Capture the cell that displays the provided text and extract its [X, Y] central coordinate. 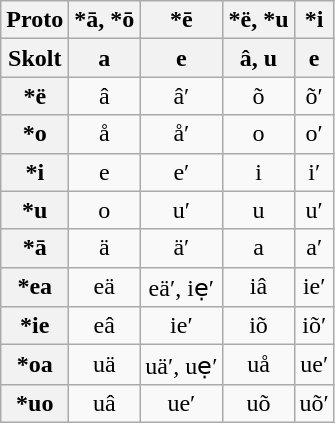
a′ [314, 248]
uâ [104, 403]
u [258, 210]
*ē [182, 20]
uõ [258, 403]
â′ [182, 96]
õ [258, 96]
*ë, *u [258, 20]
i′ [314, 172]
*ea [35, 287]
ä [104, 248]
eâ [104, 326]
Proto [35, 20]
uå [258, 365]
*ā, *ō [104, 20]
iâ [258, 287]
uä [104, 365]
i [258, 172]
*uo [35, 403]
*o [35, 134]
*ie [35, 326]
â [104, 96]
eä′, iẹ′ [182, 287]
õ′ [314, 96]
â, u [258, 58]
ä′ [182, 248]
uõ′ [314, 403]
Skolt [35, 58]
eä [104, 287]
*ë [35, 96]
iõ′ [314, 326]
e′ [182, 172]
*ā [35, 248]
uä′, uẹ′ [182, 365]
å′ [182, 134]
iõ [258, 326]
*u [35, 210]
å [104, 134]
o′ [314, 134]
*oa [35, 365]
